Identify which cell holds the provided text, then report its (X, Y) central coordinate. 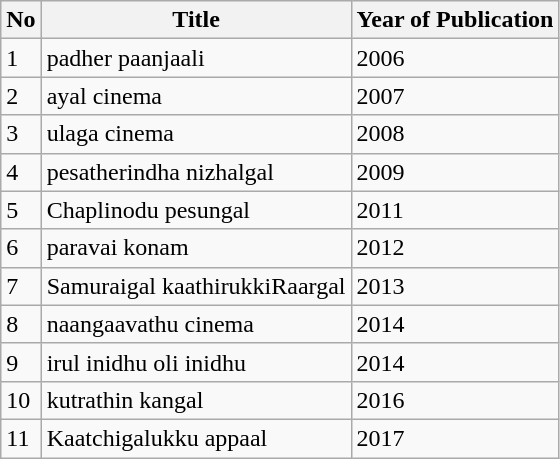
2013 (455, 286)
7 (21, 286)
5 (21, 210)
8 (21, 324)
Chaplinodu pesungal (196, 210)
10 (21, 400)
naangaavathu cinema (196, 324)
6 (21, 248)
1 (21, 58)
ulaga cinema (196, 134)
pesatherindha nizhalgal (196, 172)
Year of Publication (455, 20)
Kaatchigalukku appaal (196, 438)
Samuraigal kaathirukkiRaargal (196, 286)
padher paanjaali (196, 58)
ayal cinema (196, 96)
4 (21, 172)
3 (21, 134)
2017 (455, 438)
paravai konam (196, 248)
11 (21, 438)
No (21, 20)
2016 (455, 400)
2009 (455, 172)
irul inidhu oli inidhu (196, 362)
2007 (455, 96)
2011 (455, 210)
2 (21, 96)
2008 (455, 134)
kutrathin kangal (196, 400)
Title (196, 20)
9 (21, 362)
2006 (455, 58)
2012 (455, 248)
